Capture the cell that displays the provided text and extract its [X, Y] central coordinate. 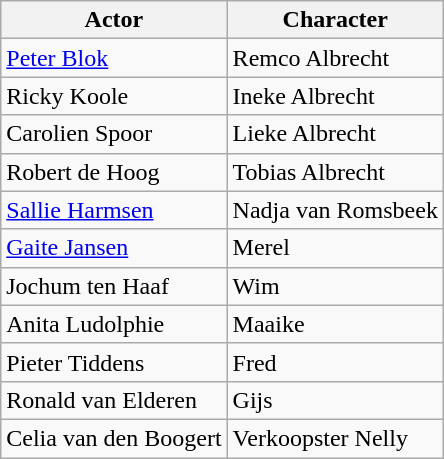
Jochum ten Haaf [114, 286]
Remco Albrecht [335, 58]
Character [335, 20]
Merel [335, 248]
Anita Ludolphie [114, 324]
Actor [114, 20]
Carolien Spoor [114, 134]
Fred [335, 362]
Tobias Albrecht [335, 172]
Wim [335, 286]
Nadja van Romsbeek [335, 210]
Ineke Albrecht [335, 96]
Celia van den Boogert [114, 438]
Verkoopster Nelly [335, 438]
Lieke Albrecht [335, 134]
Ricky Koole [114, 96]
Gijs [335, 400]
Ronald van Elderen [114, 400]
Pieter Tiddens [114, 362]
Maaike [335, 324]
Gaite Jansen [114, 248]
Robert de Hoog [114, 172]
Sallie Harmsen [114, 210]
Peter Blok [114, 58]
